Determine the (X, Y) coordinate at the center of the cell enclosing the given text.  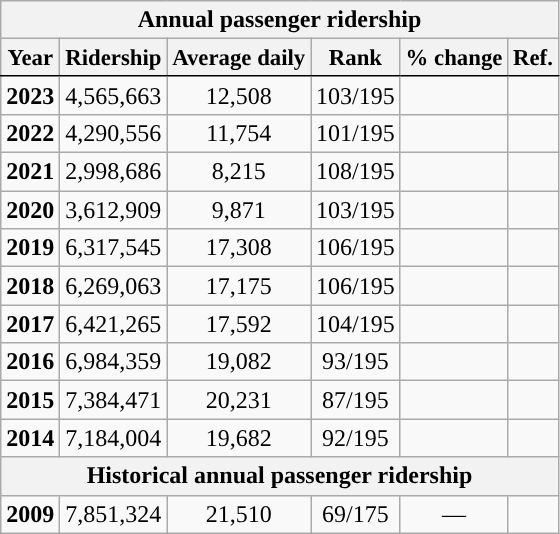
2015 (30, 400)
104/195 (356, 324)
101/195 (356, 133)
6,421,265 (114, 324)
7,184,004 (114, 438)
2016 (30, 362)
17,308 (239, 248)
11,754 (239, 133)
Annual passenger ridership (280, 20)
2014 (30, 438)
Historical annual passenger ridership (280, 476)
20,231 (239, 400)
7,384,471 (114, 400)
2020 (30, 210)
17,175 (239, 286)
7,851,324 (114, 514)
6,984,359 (114, 362)
93/195 (356, 362)
Rank (356, 58)
4,290,556 (114, 133)
17,592 (239, 324)
2,998,686 (114, 172)
6,317,545 (114, 248)
69/175 (356, 514)
3,612,909 (114, 210)
% change (454, 58)
Ref. (533, 58)
87/195 (356, 400)
Average daily (239, 58)
92/195 (356, 438)
— (454, 514)
Year (30, 58)
8,215 (239, 172)
Ridership (114, 58)
6,269,063 (114, 286)
2019 (30, 248)
2017 (30, 324)
4,565,663 (114, 95)
2023 (30, 95)
21,510 (239, 514)
2009 (30, 514)
12,508 (239, 95)
2021 (30, 172)
19,682 (239, 438)
2018 (30, 286)
19,082 (239, 362)
108/195 (356, 172)
9,871 (239, 210)
2022 (30, 133)
